Return (X, Y) of the center of cell containing provided text 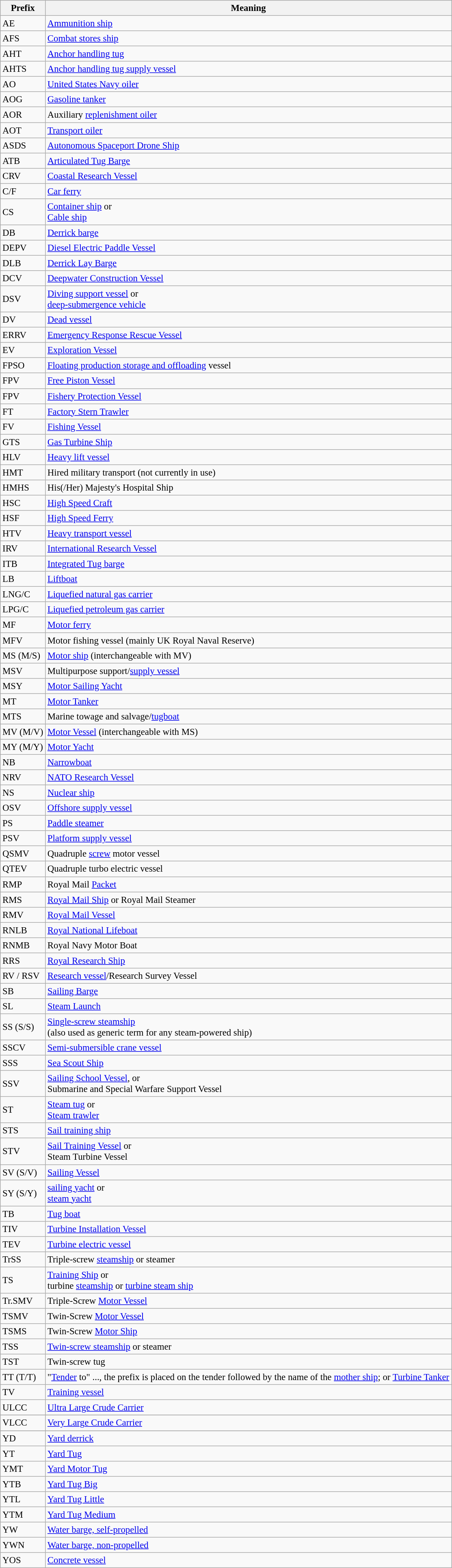
FPSO (23, 366)
AHT (23, 54)
AFS (23, 39)
Sailing Barge (249, 991)
Marine towage and salvage/tugboat (249, 717)
Platform supply vessel (249, 838)
EV (23, 350)
Ultra Large Crude Carrier (249, 1408)
Royal Research Ship (249, 961)
NRV (23, 778)
SSCV (23, 1048)
FT (23, 411)
Motor Tanker (249, 701)
Heavy lift vessel (249, 457)
Turbine Installation Vessel (249, 1229)
Prefix (23, 8)
LNG/C (23, 594)
YD (23, 1438)
Sea Scout Ship (249, 1063)
TS (23, 1280)
PSV (23, 838)
NATO Research Vessel (249, 778)
Very Large Crude Carrier (249, 1423)
CS (23, 212)
TB (23, 1214)
DV (23, 320)
Yard Tug Medium (249, 1514)
SV (S/V) (23, 1172)
Offshore supply vessel (249, 808)
Yard Tug Little (249, 1499)
HMT (23, 472)
AOG (23, 99)
Coastal Research Vessel (249, 176)
SS (S/S) (23, 1027)
Derrick Lay Barge (249, 263)
Concrete vessel (249, 1560)
Multipurpose support/supply vessel (249, 671)
NS (23, 793)
SB (23, 991)
VLCC (23, 1423)
Dead vessel (249, 320)
IRV (23, 549)
AOR (23, 115)
Motor ferry (249, 625)
C/F (23, 191)
Motor fishing vessel (mainly UK Royal Naval Reserve) (249, 640)
Derrick barge (249, 233)
TSS (23, 1347)
YTL (23, 1499)
Nuclear ship (249, 793)
MV (M/V) (23, 732)
MF (23, 625)
Fishing Vessel (249, 426)
SY (S/Y) (23, 1193)
Emergency Response Rescue Vessel (249, 335)
TSMV (23, 1316)
ST (23, 1110)
QTEV (23, 869)
HLV (23, 457)
Tug boat (249, 1214)
Free Piston Vessel (249, 381)
High Speed Craft (249, 503)
Anchor handling tug supply vessel (249, 69)
Sail Training Vessel or Steam Turbine Vessel (249, 1152)
Ammunition ship (249, 24)
TrSS (23, 1260)
SSV (23, 1083)
YMT (23, 1469)
Tr.SMV (23, 1301)
AOT (23, 130)
Twin-Screw Motor Ship (249, 1331)
Gasoline tanker (249, 99)
Sail training ship (249, 1131)
Yard Motor Tug (249, 1469)
TST (23, 1362)
YTB (23, 1484)
Training vessel (249, 1392)
Fishery Protection Vessel (249, 396)
Container ship or Cable ship (249, 212)
HTV (23, 534)
Steam Launch (249, 1006)
Single-screw steamship(also used as generic term for any steam-powered ship) (249, 1027)
HSC (23, 503)
YTM (23, 1514)
LPG/C (23, 610)
MT (23, 701)
Floating production storage and offloading vessel (249, 366)
Meaning (249, 8)
Autonomous Spaceport Drone Ship (249, 145)
PS (23, 823)
Royal National Lifeboat (249, 930)
AE (23, 24)
TEV (23, 1244)
TV (23, 1392)
Royal Mail Packet (249, 884)
Liftboat (249, 579)
YOS (23, 1560)
ITB (23, 564)
Research vessel/Research Survey Vessel (249, 976)
Yard Tug (249, 1454)
International Research Vessel (249, 549)
Deepwater Construction Vessel (249, 278)
TT (T/T) (23, 1377)
FV (23, 426)
CRV (23, 176)
RNLB (23, 930)
MSY (23, 686)
sailing yacht or steam yacht (249, 1193)
Exploration Vessel (249, 350)
ATB (23, 161)
Paddle steamer (249, 823)
MY (M/Y) (23, 747)
Motor Sailing Yacht (249, 686)
RV / RSV (23, 976)
DB (23, 233)
Liquefied petroleum gas carrier (249, 610)
ASDS (23, 145)
Royal Navy Motor Boat (249, 946)
Hired military transport (not currently in use) (249, 472)
High Speed Ferry (249, 518)
Auxiliary replenishment oiler (249, 115)
TIV (23, 1229)
MTS (23, 717)
Anchor handling tug (249, 54)
DSV (23, 299)
Heavy transport vessel (249, 534)
HSF (23, 518)
AHTS (23, 69)
Motor ship (interchangeable with MV) (249, 655)
RMV (23, 915)
Factory Stern Trawler (249, 411)
Transport oiler (249, 130)
Twin-screw tug (249, 1362)
Combat stores ship (249, 39)
His(/Her) Majesty's Hospital Ship (249, 488)
ERRV (23, 335)
DEPV (23, 248)
Narrowboat (249, 762)
Diving support vessel or deep-submergence vehicle (249, 299)
Water barge, non-propelled (249, 1545)
Triple-Screw Motor Vessel (249, 1301)
Triple-screw steamship or steamer (249, 1260)
Sailing Vessel (249, 1172)
GTS (23, 442)
DLB (23, 263)
Integrated Tug barge (249, 564)
Diesel Electric Paddle Vessel (249, 248)
Royal Mail Ship or Royal Mail Steamer (249, 900)
Yard derrick (249, 1438)
STV (23, 1152)
DCV (23, 278)
STS (23, 1131)
Royal Mail Vessel (249, 915)
Liquefied natural gas carrier (249, 594)
Steam tug or Steam trawler (249, 1110)
ULCC (23, 1408)
RMS (23, 900)
HMHS (23, 488)
United States Navy oiler (249, 84)
Quadruple turbo electric vessel (249, 869)
Twin-Screw Motor Vessel (249, 1316)
SSS (23, 1063)
NB (23, 762)
Car ferry (249, 191)
Motor Vessel (interchangeable with MS) (249, 732)
OSV (23, 808)
Motor Yacht (249, 747)
Sailing School Vessel, or Submarine and Special Warfare Support Vessel (249, 1083)
Water barge, self-propelled (249, 1530)
SL (23, 1006)
MFV (23, 640)
QSMV (23, 854)
Twin-screw steamship or steamer (249, 1347)
RRS (23, 961)
TSMS (23, 1331)
AO (23, 84)
LB (23, 579)
Articulated Tug Barge (249, 161)
"Tender to" ..., the prefix is placed on the tender followed by the name of the mother ship; or Turbine Tanker (249, 1377)
Training Ship or turbine steamship or turbine steam ship (249, 1280)
Turbine electric vessel (249, 1244)
Quadruple screw motor vessel (249, 854)
YW (23, 1530)
RNMB (23, 946)
YT (23, 1454)
Yard Tug Big (249, 1484)
MS (M/S) (23, 655)
RMP (23, 884)
YWN (23, 1545)
Gas Turbine Ship (249, 442)
Semi-submersible crane vessel (249, 1048)
MSV (23, 671)
